Capture the cell that displays the provided text and extract its (x, y) central coordinate. 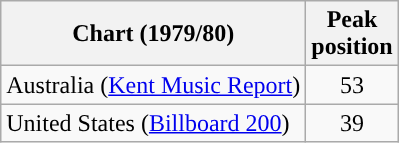
Chart (1979/80) (154, 34)
Peakposition (352, 34)
53 (352, 85)
Australia (Kent Music Report) (154, 85)
United States (Billboard 200) (154, 123)
39 (352, 123)
